Output the (X, Y) coordinate of the center of the cell containing the given text.  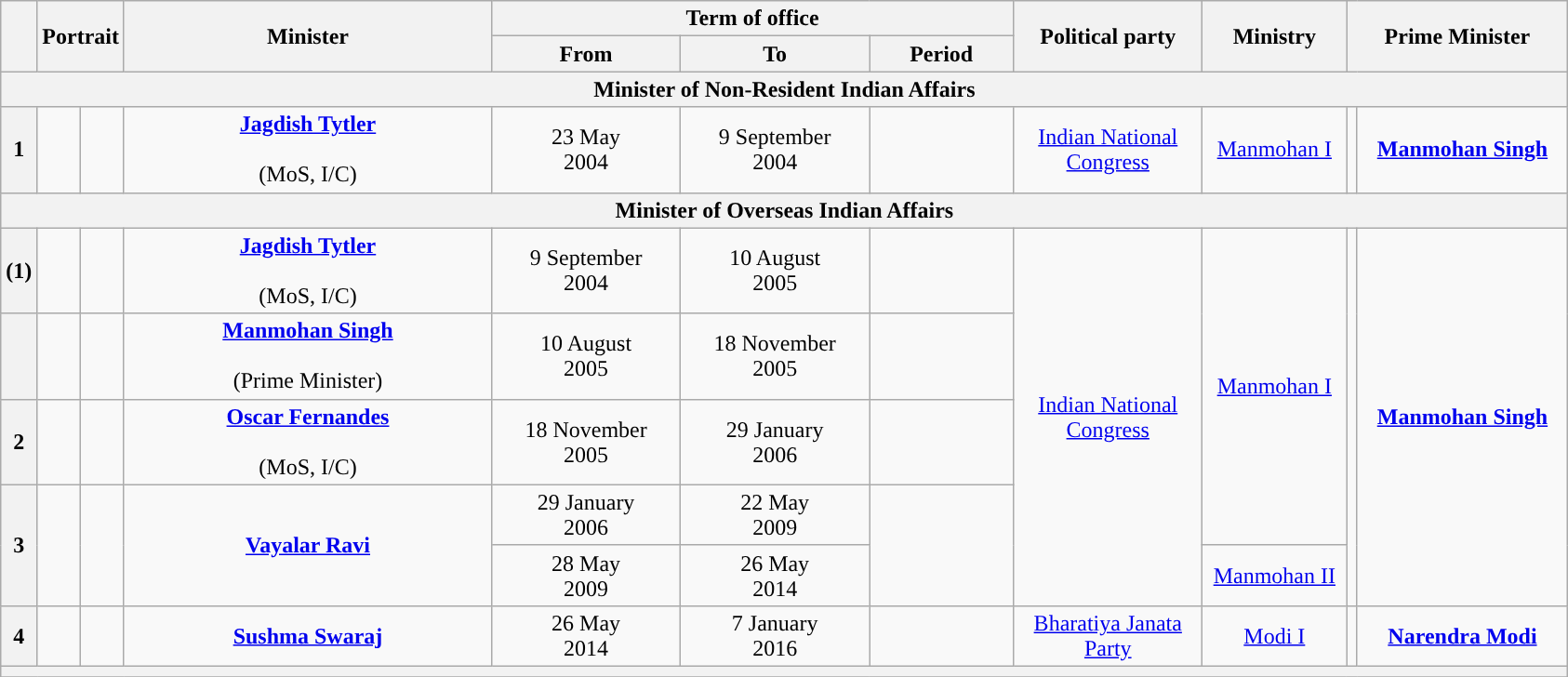
1 (19, 150)
Term of office (753, 19)
2 (19, 442)
To (776, 54)
Manmohan II (1274, 575)
Prime Minister (1457, 36)
Political party (1109, 36)
Vayalar Ravi (307, 545)
Minister (307, 36)
From (586, 54)
Modi I (1274, 636)
Portrait (81, 36)
23 May2004 (586, 150)
Narendra Modi (1462, 636)
Period (941, 54)
4 (19, 636)
(1) (19, 271)
28 May2009 (586, 575)
Minister of Overseas Indian Affairs (785, 210)
Minister of Non-Resident Indian Affairs (785, 89)
Manmohan Singh(Prime Minister) (307, 356)
7 January2016 (776, 636)
Bharatiya Janata Party (1109, 636)
3 (19, 545)
Oscar Fernandes(MoS, I/C) (307, 442)
22 May2009 (776, 515)
Sushma Swaraj (307, 636)
Ministry (1274, 36)
